Output the [x, y] coordinate of the center of the cell containing the given text.  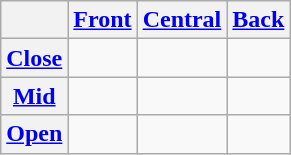
Open [34, 134]
Back [258, 20]
Mid [34, 96]
Close [34, 58]
Front [102, 20]
Central [182, 20]
